Return (x, y) of the center of cell containing provided text 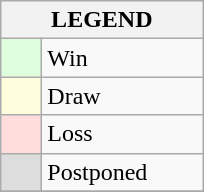
Loss (122, 134)
Win (122, 58)
Draw (122, 96)
LEGEND (102, 20)
Postponed (122, 172)
